From the cell containing the given text, extract its center point as (x, y) coordinate. 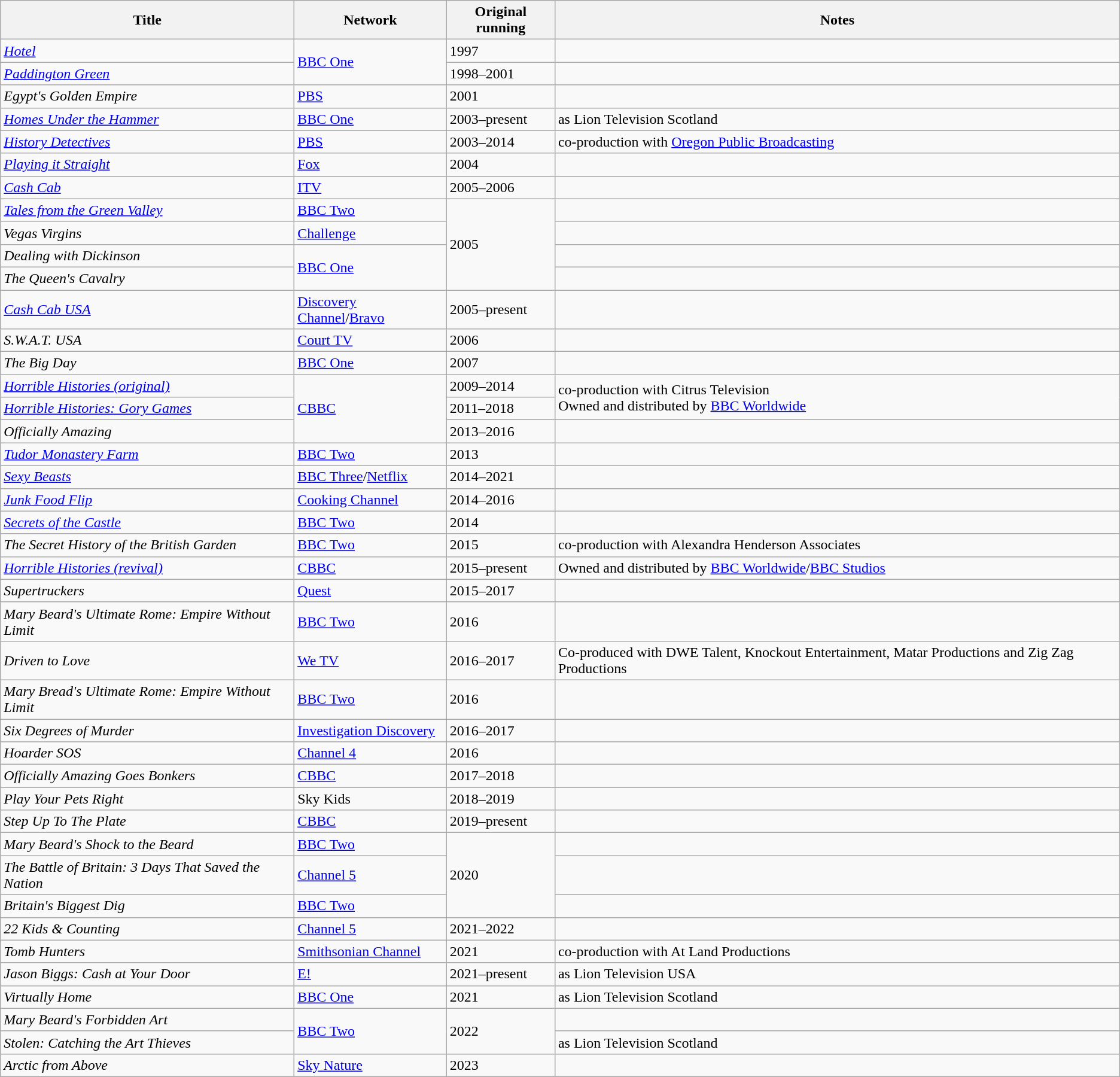
2018–2019 (500, 799)
Tomb Hunters (147, 951)
2021–present (500, 974)
2001 (500, 96)
Driven to Love (147, 661)
Co-produced with DWE Talent, Knockout Entertainment, Matar Productions and Zig Zag Productions (837, 661)
1997 (500, 51)
2005 (500, 244)
Arctic from Above (147, 1065)
Network (371, 20)
E! (371, 974)
Supertruckers (147, 591)
Horrible Histories (original) (147, 386)
Homes Under the Hammer (147, 119)
Sexy Beasts (147, 477)
Britain's Biggest Dig (147, 906)
Smithsonian Channel (371, 951)
2014–2021 (500, 477)
2009–2014 (500, 386)
Quest (371, 591)
Fox (371, 165)
Dealing with Dickinson (147, 255)
co-production with At Land Productions (837, 951)
History Detectives (147, 142)
Cash Cab (147, 187)
2005–2006 (500, 187)
Horrible Histories (revival) (147, 568)
22 Kids & Counting (147, 929)
S.W.A.T. USA (147, 340)
Mary Bread's Ultimate Rome: Empire Without Limit (147, 699)
Mary Beard's Shock to the Beard (147, 844)
2020 (500, 875)
The Queen's Cavalry (147, 278)
Sky Kids (371, 799)
Channel 4 (371, 753)
2003–2014 (500, 142)
Stolen: Catching the Art Thieves (147, 1042)
Step Up To The Plate (147, 822)
Jason Biggs: Cash at Your Door (147, 974)
Virtually Home (147, 997)
2015 (500, 545)
Mary Beard's Ultimate Rome: Empire Without Limit (147, 621)
Tudor Monastery Farm (147, 454)
Owned and distributed by BBC Worldwide/BBC Studios (837, 568)
Cash Cab USA (147, 309)
ITV (371, 187)
2007 (500, 363)
Notes (837, 20)
as Lion Television USA (837, 974)
2017–2018 (500, 776)
2023 (500, 1065)
Investigation Discovery (371, 731)
2015–2017 (500, 591)
Hoarder SOS (147, 753)
2003–present (500, 119)
Horrible Histories: Gory Games (147, 409)
Egypt's Golden Empire (147, 96)
1998–2001 (500, 74)
Playing it Straight (147, 165)
2019–present (500, 822)
Officially Amazing Goes Bonkers (147, 776)
2022 (500, 1031)
2006 (500, 340)
2015–present (500, 568)
Hotel (147, 51)
2013–2016 (500, 431)
The Big Day (147, 363)
Officially Amazing (147, 431)
We TV (371, 661)
The Secret History of the British Garden (147, 545)
Play Your Pets Right (147, 799)
Original running (500, 20)
Discovery Channel/Bravo (371, 309)
Court TV (371, 340)
Sky Nature (371, 1065)
BBC Three/Netflix (371, 477)
2014 (500, 522)
co-production with Alexandra Henderson Associates (837, 545)
Title (147, 20)
The Battle of Britain: 3 Days That Saved the Nation (147, 875)
Paddington Green (147, 74)
Junk Food Flip (147, 500)
co-production with Oregon Public Broadcasting (837, 142)
Secrets of the Castle (147, 522)
2014–2016 (500, 500)
2011–2018 (500, 409)
Six Degrees of Murder (147, 731)
2005–present (500, 309)
co-production with Citrus TelevisionOwned and distributed by BBC Worldwide (837, 397)
Mary Beard's Forbidden Art (147, 1020)
Challenge (371, 233)
Cooking Channel (371, 500)
Tales from the Green Valley (147, 210)
2013 (500, 454)
2004 (500, 165)
2021–2022 (500, 929)
Vegas Virgins (147, 233)
